Pinpoint the cell where the given text exists, returning its (x, y) midpoint coordinate. 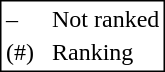
(#) (20, 53)
Not ranked (105, 19)
Ranking (105, 53)
– (20, 19)
